Return (x, y) of the center of cell containing provided text 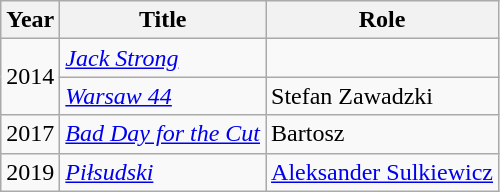
Warsaw 44 (163, 96)
2019 (30, 172)
2017 (30, 134)
Jack Strong (163, 58)
Stefan Zawadzki (382, 96)
Aleksander Sulkiewicz (382, 172)
Role (382, 20)
Bad Day for the Cut (163, 134)
Piłsudski (163, 172)
2014 (30, 77)
Bartosz (382, 134)
Title (163, 20)
Year (30, 20)
